Find where the given text appears and provide that cell's center as (x, y) coordinate. 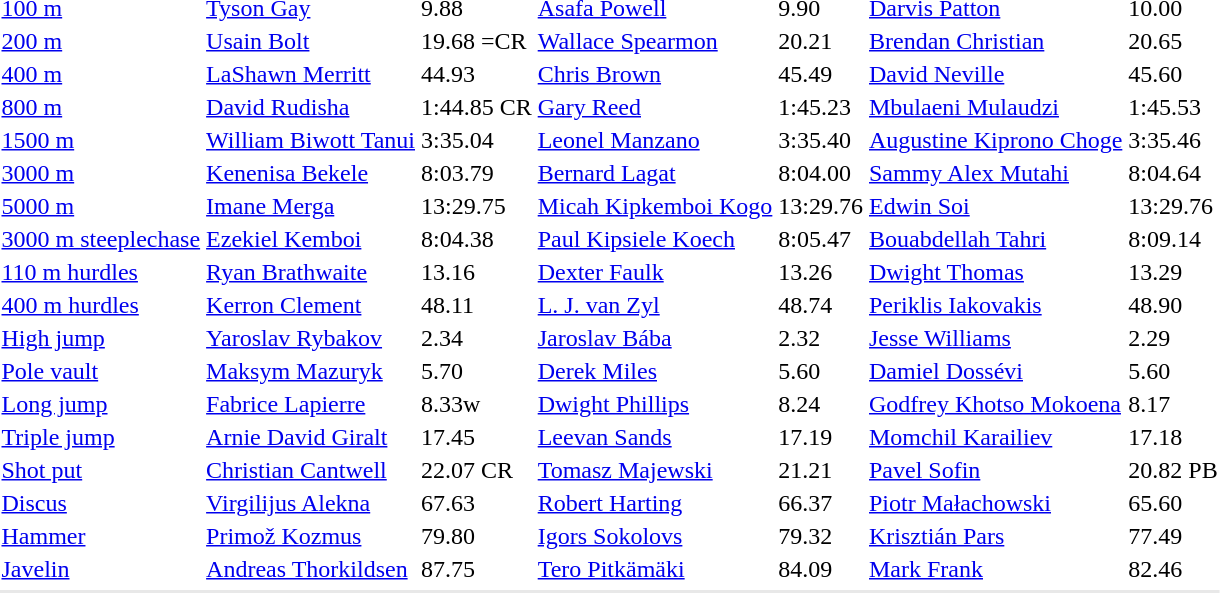
800 m (101, 107)
44.93 (477, 74)
5.70 (477, 371)
21.21 (821, 470)
110 m hurdles (101, 272)
3000 m (101, 173)
13.16 (477, 272)
Yaroslav Rybakov (311, 338)
13.26 (821, 272)
William Biwott Tanui (311, 140)
8:04.38 (477, 239)
87.75 (477, 569)
Triple jump (101, 437)
1:45.23 (821, 107)
48.90 (1173, 305)
Gary Reed (655, 107)
Primož Kozmus (311, 536)
Augustine Kiprono Choge (996, 140)
Tomasz Majewski (655, 470)
66.37 (821, 503)
8:03.79 (477, 173)
LaShawn Merritt (311, 74)
20.21 (821, 41)
Micah Kipkemboi Kogo (655, 206)
Ezekiel Kemboi (311, 239)
45.60 (1173, 74)
Hammer (101, 536)
Mbulaeni Mulaudzi (996, 107)
Usain Bolt (311, 41)
David Rudisha (311, 107)
2.29 (1173, 338)
Piotr Małachowski (996, 503)
Pavel Sofin (996, 470)
200 m (101, 41)
Dexter Faulk (655, 272)
Paul Kipsiele Koech (655, 239)
Arnie David Giralt (311, 437)
Momchil Karailiev (996, 437)
1500 m (101, 140)
3:35.46 (1173, 140)
Jaroslav Bába (655, 338)
Fabrice Lapierre (311, 404)
Jesse Williams (996, 338)
Periklis Iakovakis (996, 305)
Andreas Thorkildsen (311, 569)
Dwight Thomas (996, 272)
Imane Merga (311, 206)
Godfrey Khotso Mokoena (996, 404)
48.11 (477, 305)
Tero Pitkämäki (655, 569)
20.65 (1173, 41)
High jump (101, 338)
3:35.04 (477, 140)
1:45.53 (1173, 107)
22.07 CR (477, 470)
1:44.85 CR (477, 107)
8:05.47 (821, 239)
Pole vault (101, 371)
Chris Brown (655, 74)
17.45 (477, 437)
Krisztián Pars (996, 536)
Ryan Brathwaite (311, 272)
77.49 (1173, 536)
13:29.75 (477, 206)
Leonel Manzano (655, 140)
17.19 (821, 437)
8.24 (821, 404)
Mark Frank (996, 569)
Damiel Dossévi (996, 371)
84.09 (821, 569)
Dwight Phillips (655, 404)
Kerron Clement (311, 305)
8.33w (477, 404)
19.68 =CR (477, 41)
Virgilijus Alekna (311, 503)
8:09.14 (1173, 239)
65.60 (1173, 503)
67.63 (477, 503)
3000 m steeplechase (101, 239)
Bernard Lagat (655, 173)
79.32 (821, 536)
Discus (101, 503)
17.18 (1173, 437)
Shot put (101, 470)
2.32 (821, 338)
Javelin (101, 569)
Sammy Alex Mutahi (996, 173)
Long jump (101, 404)
Wallace Spearmon (655, 41)
Maksym Mazuryk (311, 371)
400 m hurdles (101, 305)
Bouabdellah Tahri (996, 239)
Christian Cantwell (311, 470)
Igors Sokolovs (655, 536)
Brendan Christian (996, 41)
82.46 (1173, 569)
L. J. van Zyl (655, 305)
20.82 PB (1173, 470)
8.17 (1173, 404)
8:04.00 (821, 173)
45.49 (821, 74)
8:04.64 (1173, 173)
400 m (101, 74)
David Neville (996, 74)
Edwin Soi (996, 206)
Kenenisa Bekele (311, 173)
Derek Miles (655, 371)
5000 m (101, 206)
Leevan Sands (655, 437)
79.80 (477, 536)
48.74 (821, 305)
2.34 (477, 338)
13.29 (1173, 272)
3:35.40 (821, 140)
Robert Harting (655, 503)
